Search for the cell housing the specified text and yield its [X, Y] center coordinate. 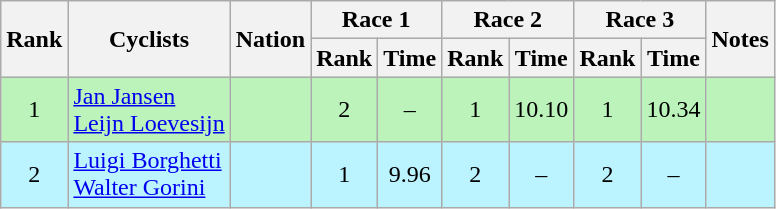
Cyclists [149, 39]
10.10 [542, 110]
Jan JansenLeijn Loevesijn [149, 110]
Notes [740, 39]
Nation [270, 39]
Race 3 [640, 20]
10.34 [674, 110]
Race 1 [376, 20]
Luigi BorghettiWalter Gorini [149, 174]
Race 2 [508, 20]
9.96 [410, 174]
